Identify which cell holds the provided text, then report its [x, y] central coordinate. 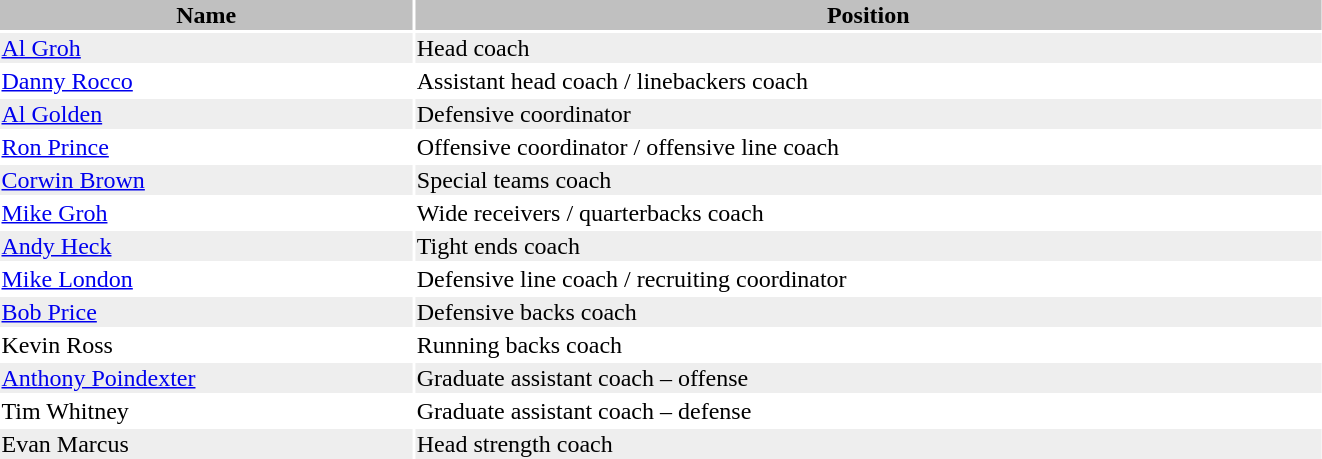
Graduate assistant coach – offense [868, 378]
Anthony Poindexter [206, 378]
Mike London [206, 279]
Special teams coach [868, 180]
Andy Heck [206, 246]
Defensive coordinator [868, 114]
Al Golden [206, 114]
Assistant head coach / linebackers coach [868, 81]
Head strength coach [868, 444]
Running backs coach [868, 345]
Name [206, 15]
Tight ends coach [868, 246]
Al Groh [206, 48]
Ron Prince [206, 147]
Position [868, 15]
Mike Groh [206, 213]
Defensive backs coach [868, 312]
Corwin Brown [206, 180]
Offensive coordinator / offensive line coach [868, 147]
Graduate assistant coach – defense [868, 411]
Evan Marcus [206, 444]
Head coach [868, 48]
Danny Rocco [206, 81]
Tim Whitney [206, 411]
Kevin Ross [206, 345]
Bob Price [206, 312]
Defensive line coach / recruiting coordinator [868, 279]
Wide receivers / quarterbacks coach [868, 213]
